Scan for the cell matching the given text and deliver its [x, y] coordinate at center. 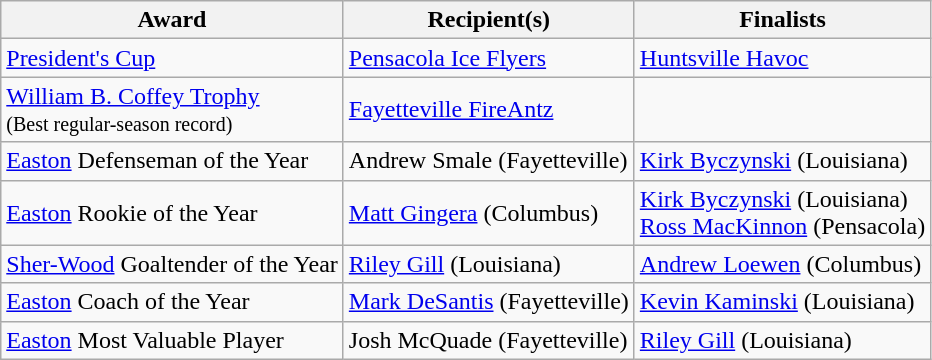
Huntsville Havoc [782, 58]
Easton Rookie of the Year [172, 212]
Mark DeSantis (Fayetteville) [488, 302]
Easton Defenseman of the Year [172, 161]
Award [172, 20]
William B. Coffey Trophy(Best regular-season record) [172, 110]
President's Cup [172, 58]
Kirk Byczynski (Louisiana) [782, 161]
Easton Coach of the Year [172, 302]
Matt Gingera (Columbus) [488, 212]
Andrew Loewen (Columbus) [782, 264]
Pensacola Ice Flyers [488, 58]
Recipient(s) [488, 20]
Finalists [782, 20]
Kevin Kaminski (Louisiana) [782, 302]
Kirk Byczynski (Louisiana) Ross MacKinnon (Pensacola) [782, 212]
Josh McQuade (Fayetteville) [488, 340]
Andrew Smale (Fayetteville) [488, 161]
Fayetteville FireAntz [488, 110]
Sher-Wood Goaltender of the Year [172, 264]
Easton Most Valuable Player [172, 340]
